Extract the [x, y] coordinate from the center of the cell holding the provided text.  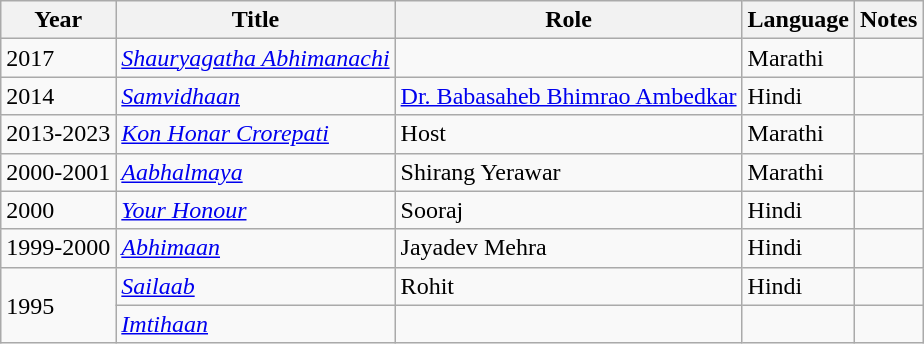
Abhimaan [256, 248]
Year [58, 20]
Role [568, 20]
1999-2000 [58, 248]
Aabhalmaya [256, 172]
Imtihaan [256, 324]
Host [568, 134]
Samvidhaan [256, 96]
2013-2023 [58, 134]
Shauryagatha Abhimanachi [256, 58]
Sailaab [256, 286]
Language [798, 20]
Dr. Babasaheb Bhimrao Ambedkar [568, 96]
Title [256, 20]
Shirang Yerawar [568, 172]
Notes [889, 20]
2000 [58, 210]
2000-2001 [58, 172]
Kon Honar Crorepati [256, 134]
Sooraj [568, 210]
Your Honour [256, 210]
2014 [58, 96]
2017 [58, 58]
1995 [58, 305]
Jayadev Mehra [568, 248]
Rohit [568, 286]
